Capture the cell that displays the provided text and extract its (x, y) central coordinate. 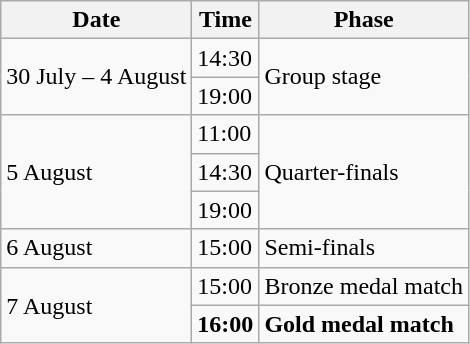
Group stage (364, 77)
Semi-finals (364, 248)
11:00 (226, 134)
Time (226, 20)
5 August (96, 172)
Date (96, 20)
6 August (96, 248)
Bronze medal match (364, 286)
30 July – 4 August (96, 77)
Quarter-finals (364, 172)
16:00 (226, 324)
Gold medal match (364, 324)
7 August (96, 305)
Phase (364, 20)
